Pinpoint the cell where the given text exists, returning its (x, y) midpoint coordinate. 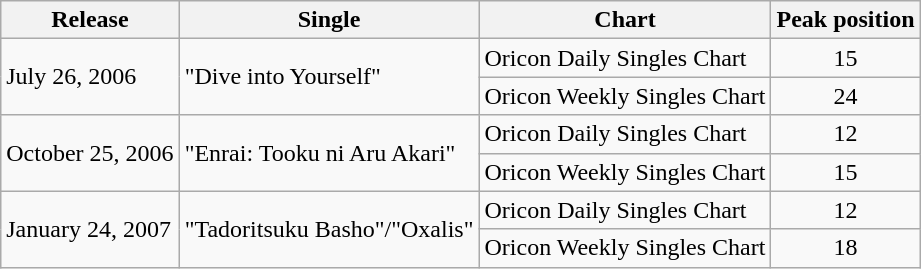
"Tadoritsuku Basho"/"Oxalis" (329, 229)
18 (846, 248)
October 25, 2006 (90, 153)
Single (329, 20)
July 26, 2006 (90, 77)
24 (846, 96)
Chart (625, 20)
"Dive into Yourself" (329, 77)
January 24, 2007 (90, 229)
Peak position (846, 20)
Release (90, 20)
"Enrai: Tooku ni Aru Akari" (329, 153)
